Determine the (x, y) coordinate at the center of the cell enclosing the given text.  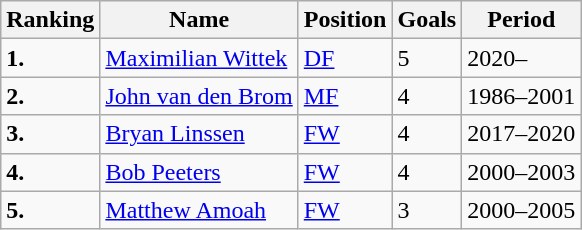
1986–2001 (522, 96)
1. (50, 58)
2020– (522, 58)
Ranking (50, 20)
2000–2003 (522, 172)
5 (427, 58)
DF (345, 58)
Matthew Amoah (199, 210)
Bob Peeters (199, 172)
Period (522, 20)
4. (50, 172)
2. (50, 96)
Name (199, 20)
2000–2005 (522, 210)
3. (50, 134)
MF (345, 96)
Maximilian Wittek (199, 58)
3 (427, 210)
2017–2020 (522, 134)
Goals (427, 20)
5. (50, 210)
Position (345, 20)
Bryan Linssen (199, 134)
John van den Brom (199, 96)
